Capture the cell that displays the provided text and extract its [X, Y] central coordinate. 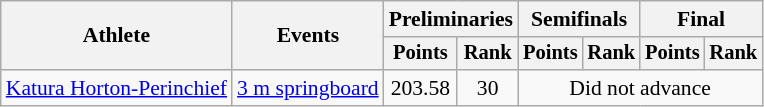
Katura Horton-Perinchief [116, 88]
203.58 [421, 88]
Did not advance [640, 88]
Semifinals [579, 19]
Preliminaries [451, 19]
Events [308, 36]
Final [701, 19]
30 [488, 88]
Athlete [116, 36]
3 m springboard [308, 88]
